Determine the [x, y] coordinate at the center of the cell enclosing the given text.  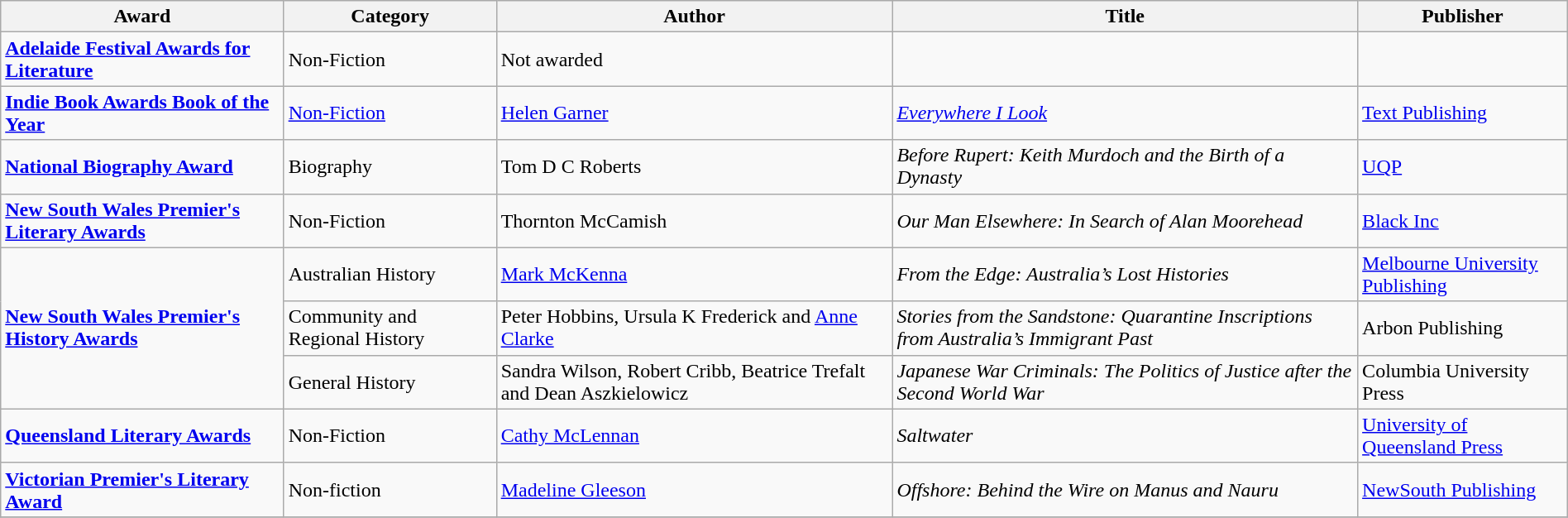
General History [390, 382]
Offshore: Behind the Wire on Manus and Nauru [1125, 490]
New South Wales Premier's Literary Awards [142, 220]
Cathy McLennan [695, 435]
Award [142, 17]
Saltwater [1125, 435]
National Biography Award [142, 167]
Publisher [1463, 17]
From the Edge: Australia’s Lost Histories [1125, 275]
Stories from the Sandstone: Quarantine Inscriptions from Australia’s Immigrant Past [1125, 328]
Text Publishing [1463, 113]
Black Inc [1463, 220]
Victorian Premier's Literary Award [142, 490]
Not awarded [695, 60]
Columbia University Press [1463, 382]
Title [1125, 17]
Non-fiction [390, 490]
Queensland Literary Awards [142, 435]
Sandra Wilson, Robert Cribb, Beatrice Trefalt and Dean Aszkielowicz [695, 382]
Helen Garner [695, 113]
Indie Book Awards Book of the Year [142, 113]
Peter Hobbins, Ursula K Frederick and Anne Clarke [695, 328]
New South Wales Premier's History Awards [142, 328]
Madeline Gleeson [695, 490]
Australian History [390, 275]
Arbon Publishing [1463, 328]
Japanese War Criminals: The Politics of Justice after the Second World War [1125, 382]
NewSouth Publishing [1463, 490]
Thornton McCamish [695, 220]
Adelaide Festival Awards for Literature [142, 60]
Tom D C Roberts [695, 167]
Our Man Elsewhere: In Search of Alan Moorehead [1125, 220]
Melbourne University Publishing [1463, 275]
Biography [390, 167]
Before Rupert: Keith Murdoch and the Birth of a Dynasty [1125, 167]
Community and Regional History [390, 328]
UQP [1463, 167]
Everywhere I Look [1125, 113]
Author [695, 17]
University of Queensland Press [1463, 435]
Mark McKenna [695, 275]
Category [390, 17]
